Return the [X, Y] coordinate for the center point of the cell that contains the specified text.  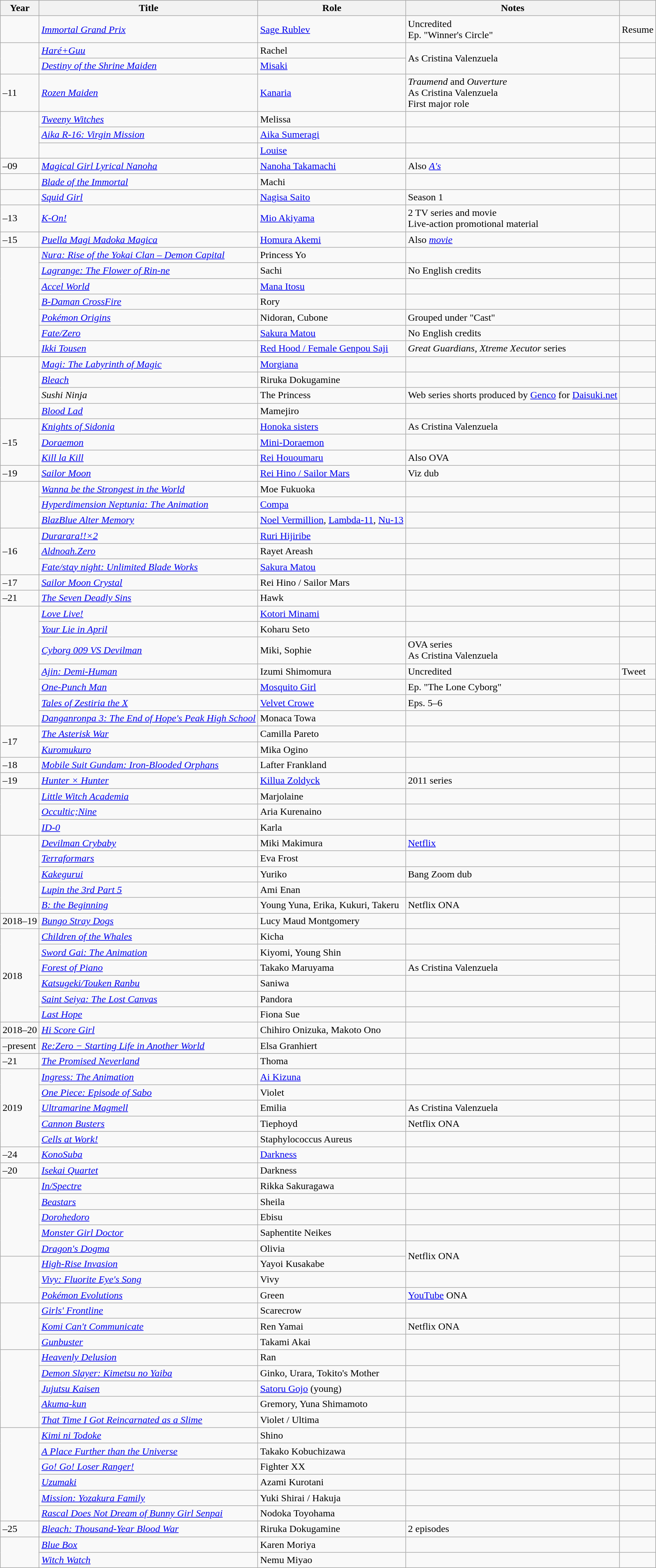
2 TV series and movieLive-action promotional material [513, 218]
Honoka sisters [332, 426]
–09 [20, 166]
Netflix [513, 843]
Rikka Sakuragawa [332, 1186]
Demon Slayer: Kimetsu no Yaiba [149, 1373]
Ginko, Urara, Tokito's Mother [332, 1373]
Mana Itosu [332, 286]
Re:Zero − Starting Life in Another World [149, 1046]
Ajin: Demi-Human [149, 671]
Nagisa Saito [332, 197]
Ran [332, 1357]
Season 1 [513, 197]
2018–19 [20, 921]
Ingress: The Animation [149, 1077]
Mika Ogino [332, 749]
Kotori Minami [332, 614]
Rory [332, 302]
Vivy [332, 1280]
Kicha [332, 936]
Kanaria [332, 93]
Monaca Towa [332, 718]
Rozen Maiden [149, 93]
One Piece: Episode of Sabo [149, 1092]
Last Hope [149, 1015]
Mamejiro [332, 411]
Forest of Piano [149, 968]
Monster Girl Doctor [149, 1233]
Doraemon [149, 442]
The Seven Deadly Sins [149, 598]
OVA seriesAs Cristina Valenzuela [513, 650]
Notes [513, 8]
Miki, Sophie [332, 650]
Ai Kizuna [332, 1077]
Dorohedoro [149, 1217]
Emilia [332, 1108]
Mosquito Girl [332, 687]
The Asterisk War [149, 734]
Eva Frost [332, 859]
2018 [20, 975]
Saphentite Neikes [332, 1233]
Noel Vermillion, Lambda-11, Nu-13 [332, 520]
Squid Girl [149, 197]
–24 [20, 1155]
Knights of Sidonia [149, 426]
Chihiro Onizuka, Makoto Ono [332, 1030]
Fighter XX [332, 1466]
Grouped under "Cast" [513, 317]
That Time I Got Reincarnated as a Slime [149, 1420]
Mini-Doraemon [332, 442]
Magi: The Labyrinth of Magic [149, 364]
Violet / Ultima [332, 1420]
Eps. 5–6 [513, 702]
Mio Akiyama [332, 218]
Nemu Miyao [332, 1560]
Vivy: Fluorite Eye's Song [149, 1280]
Sailor Moon Crystal [149, 582]
Traumend and OuvertureAs Cristina Valenzuela First major role [513, 93]
Little Witch Academia [149, 796]
Danganronpa 3: The End of Hope's Peak High School [149, 718]
–25 [20, 1529]
Marjolaine [332, 796]
Gremory, Yuna Shimamoto [332, 1404]
Red Hood / Female Genpou Saji [332, 349]
The Princess [332, 395]
Katsugeki/Touken Ranbu [149, 983]
Karla [332, 827]
Homura Akemi [332, 240]
Princess Yo [332, 255]
Hawk [332, 598]
Uzumaki [149, 1482]
The Promised Neverland [149, 1061]
Takako Maruyama [332, 968]
Bleach [149, 380]
Also OVA [513, 458]
Nura: Rise of the Yokai Clan – Demon Capital [149, 255]
Also movie [513, 240]
–16 [20, 551]
Tweeny Witches [149, 119]
Karen Moriya [332, 1545]
Yuki Shirai / Hakuja [332, 1498]
Ruri Hijiribe [332, 536]
Aika Sumeragi [332, 135]
Your Lie in April [149, 629]
KonoSuba [149, 1155]
UncreditedEp. "Winner's Circle" [513, 29]
Rei Hououmaru [332, 458]
Misaki [332, 66]
Ren Yamai [332, 1326]
Compa [332, 505]
Kiyomi, Young Shin [332, 952]
Durarara!!×2 [149, 536]
B: the Beginning [149, 905]
Sage Rublev [332, 29]
Rascal Does Not Dream of Bunny Girl Senpai [149, 1514]
Magical Girl Lyrical Nanoha [149, 166]
Nanoha Takamachi [332, 166]
Ebisu [332, 1217]
–present [20, 1046]
Cannon Busters [149, 1124]
Love Live! [149, 614]
2011 series [513, 781]
Jujutsu Kaisen [149, 1389]
Akuma-kun [149, 1404]
Green [332, 1295]
B-Daman CrossFire [149, 302]
Nidoran, Cubone [332, 317]
BlazBlue Alter Memory [149, 520]
Elsa Granhiert [332, 1046]
Rachel [332, 50]
Puella Magi Madoka Magica [149, 240]
Cyborg 009 VS Devilman [149, 650]
Hunter × Hunter [149, 781]
Lupin the 3rd Part 5 [149, 890]
Camilla Pareto [332, 734]
A Place Further than the Universe [149, 1451]
Children of the Whales [149, 936]
Komi Can't Communicate [149, 1326]
2019 [20, 1108]
Hi Score Girl [149, 1030]
Bang Zoom dub [513, 874]
Blade of the Immortal [149, 181]
Yuriko [332, 874]
2018–20 [20, 1030]
Fiona Sue [332, 1015]
Occultic;Nine [149, 812]
Moe Fukuoka [332, 489]
Beastars [149, 1201]
Blue Box [149, 1545]
Kimi ni Todoke [149, 1435]
Killua Zoldyck [332, 781]
Pokémon Evolutions [149, 1295]
Melissa [332, 119]
Sushi Ninja [149, 395]
In/Spectre [149, 1186]
Gunbuster [149, 1342]
Pokémon Origins [149, 317]
Sachi [332, 271]
Nodoka Toyohama [332, 1514]
Ep. "The Lone Cyborg" [513, 687]
Shino [332, 1435]
Izumi Shimomura [332, 671]
Kakegurui [149, 874]
Blood Lad [149, 411]
Kuromukuro [149, 749]
Web series shorts produced by Genco for Daisuki.net [513, 395]
Haré+Guu [149, 50]
Pandora [332, 999]
Aika R-16: Virgin Mission [149, 135]
–11 [20, 93]
Ikki Tousen [149, 349]
–18 [20, 765]
Cells at Work! [149, 1139]
Fate/stay night: Unlimited Blade Works [149, 567]
Lagrange: The Flower of Rin-ne [149, 271]
Terraformars [149, 859]
Lafter Frankland [332, 765]
Sheila [332, 1201]
Title [149, 8]
YouTube ONA [513, 1295]
Dragon's Dogma [149, 1248]
Great Guardians, Xtreme Xecutor series [513, 349]
Ami Enan [332, 890]
Aldnoah.Zero [149, 551]
Accel World [149, 286]
Takako Kobuchizawa [332, 1451]
Lucy Maud Montgomery [332, 921]
Aria Kurenaino [332, 812]
2 episodes [513, 1529]
Staphylococcus Aureus [332, 1139]
Morgiana [332, 364]
Young Yuna, Erika, Kukuri, Takeru [332, 905]
Sailor Moon [149, 473]
Ultramarine Magmell [149, 1108]
K-On! [149, 218]
Uncredited [513, 671]
Role [332, 8]
Tweet [638, 671]
Witch Watch [149, 1560]
Destiny of the Shrine Maiden [149, 66]
Machi [332, 181]
Violet [332, 1092]
Yayoi Kusakabe [332, 1264]
Thoma [332, 1061]
Bungo Stray Dogs [149, 921]
Immortal Grand Prix [149, 29]
ID-0 [149, 827]
–13 [20, 218]
Viz dub [513, 473]
Devilman Crybaby [149, 843]
Resume [638, 29]
Kill la Kill [149, 458]
Scarecrow [332, 1311]
Heavenly Delusion [149, 1357]
Mission: Yozakura Family [149, 1498]
Koharu Seto [332, 629]
Takami Akai [332, 1342]
Satoru Gojo (young) [332, 1389]
Also A's [513, 166]
Year [20, 8]
Sword Gai: The Animation [149, 952]
Girls' Frontline [149, 1311]
Velvet Crowe [332, 702]
Hyperdimension Neptunia: The Animation [149, 505]
Miki Makimura [332, 843]
Rayet Areash [332, 551]
Saint Seiya: The Lost Canvas [149, 999]
One-Punch Man [149, 687]
Azami Kurotani [332, 1482]
Fate/Zero [149, 333]
Isekai Quartet [149, 1170]
Tiephoyd [332, 1124]
High-Rise Invasion [149, 1264]
Tales of Zestiria the X [149, 702]
Bleach: Thousand-Year Blood War [149, 1529]
–20 [20, 1170]
Mobile Suit Gundam: Iron-Blooded Orphans [149, 765]
Louise [332, 150]
Wanna be the Strongest in the World [149, 489]
Go! Go! Loser Ranger! [149, 1466]
Olivia [332, 1248]
Saniwa [332, 983]
